Provide the [X, Y] coordinate of the cell's center where the given text is located.  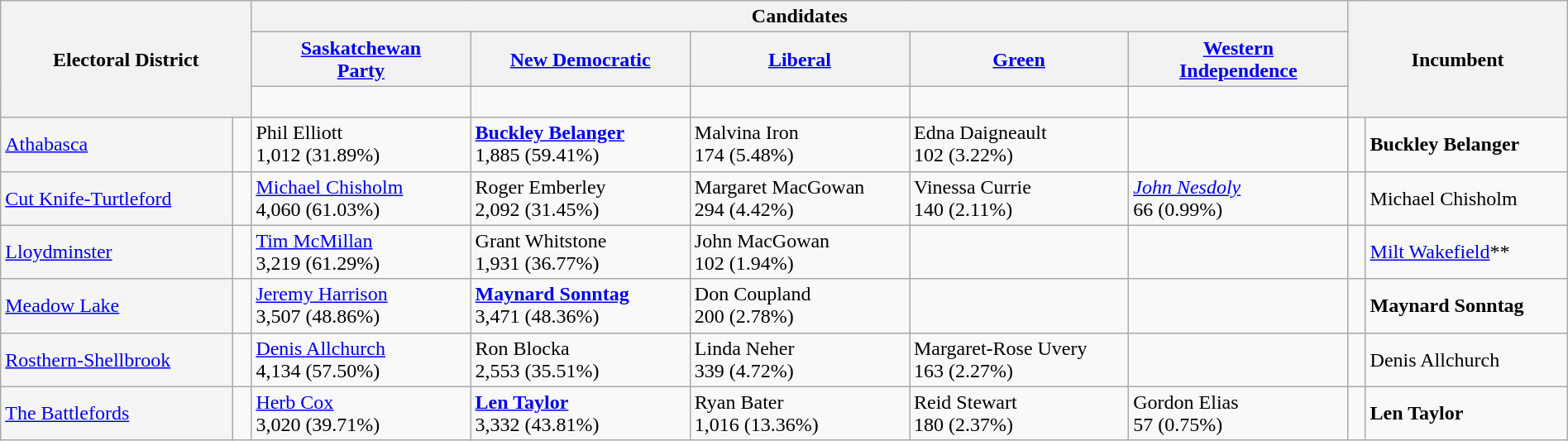
Athabasca [117, 144]
Malvina Iron174 (5.48%) [799, 144]
Lloydminster [117, 252]
Buckley Belanger1,885 (59.41%) [581, 144]
The Battlefords [117, 414]
Incumbent [1457, 60]
New Democratic [581, 60]
Reid Stewart180 (2.37%) [1019, 414]
John Nesdoly66 (0.99%) [1239, 199]
Milt Wakefield** [1466, 252]
Rosthern-Shellbrook [117, 359]
Roger Emberley2,092 (31.45%) [581, 199]
Cut Knife-Turtleford [117, 199]
Buckley Belanger [1466, 144]
Margaret MacGowan294 (4.42%) [799, 199]
Saskatchewan Party [361, 60]
Maynard Sonntag [1466, 306]
Tim McMillan3,219 (61.29%) [361, 252]
Electoral District [126, 60]
Meadow Lake [117, 306]
Len Taylor3,332 (43.81%) [581, 414]
Vinessa Currie140 (2.11%) [1019, 199]
Herb Cox3,020 (39.71%) [361, 414]
Grant Whitstone1,931 (36.77%) [581, 252]
Ryan Bater1,016 (13.36%) [799, 414]
Edna Daigneault102 (3.22%) [1019, 144]
Liberal [799, 60]
Candidates [800, 17]
Don Coupland200 (2.78%) [799, 306]
Len Taylor [1466, 414]
Denis Allchurch [1466, 359]
Ron Blocka2,553 (35.51%) [581, 359]
Margaret-Rose Uvery163 (2.27%) [1019, 359]
John MacGowan102 (1.94%) [799, 252]
Linda Neher339 (4.72%) [799, 359]
Jeremy Harrison3,507 (48.86%) [361, 306]
Phil Elliott1,012 (31.89%) [361, 144]
Denis Allchurch4,134 (57.50%) [361, 359]
Green [1019, 60]
Michael Chisholm4,060 (61.03%) [361, 199]
Maynard Sonntag3,471 (48.36%) [581, 306]
Western Independence [1239, 60]
Gordon Elias57 (0.75%) [1239, 414]
Michael Chisholm [1466, 199]
